Scan for the cell matching the given text and deliver its (x, y) coordinate at center. 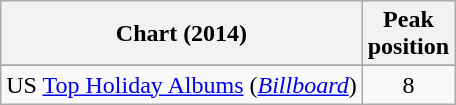
Peak position (408, 34)
US Top Holiday Albums (Billboard) (182, 85)
8 (408, 85)
Chart (2014) (182, 34)
